Find where the given text appears and provide that cell's center as (x, y) coordinate. 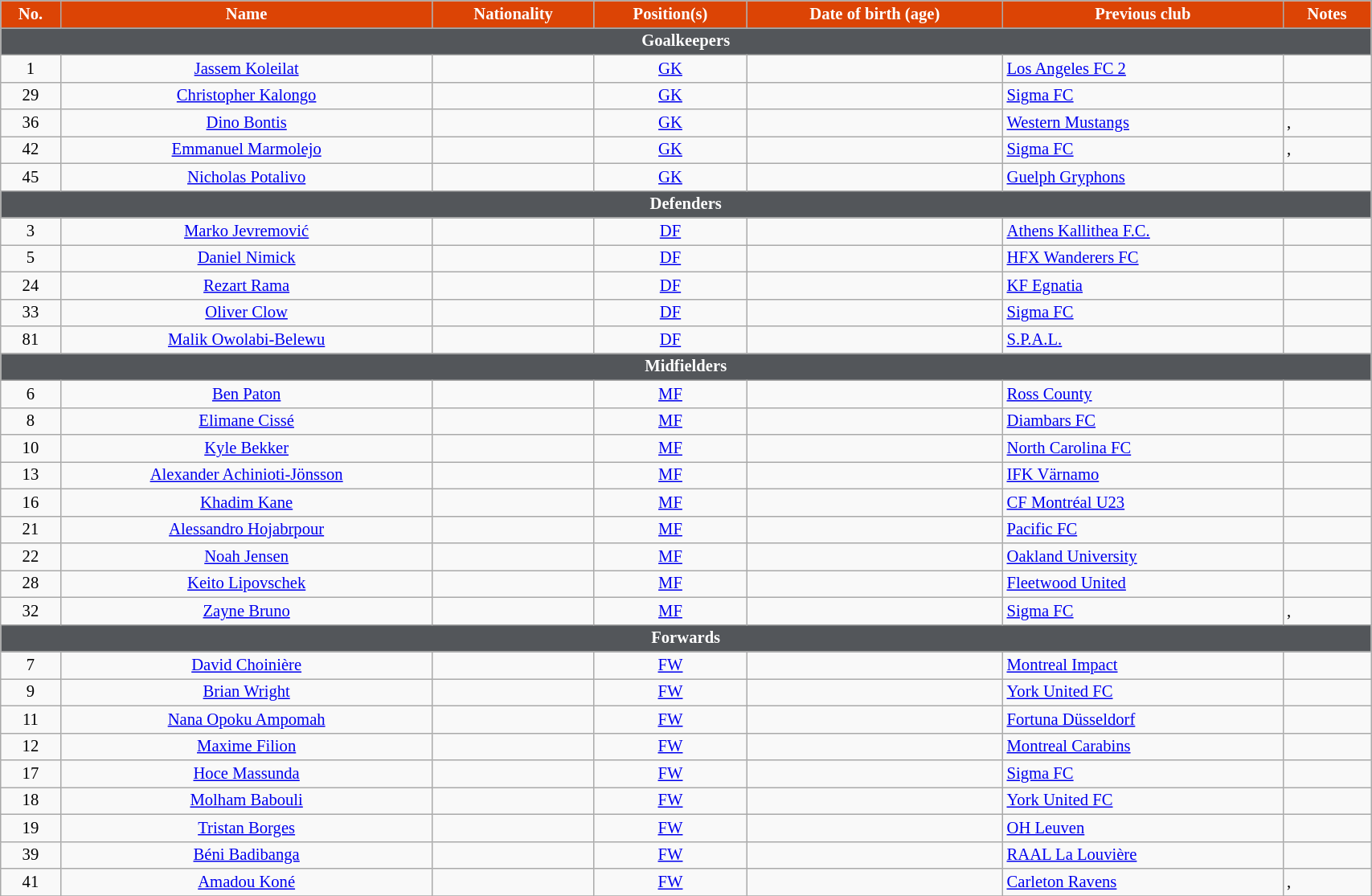
32 (31, 611)
Name (246, 14)
Position(s) (670, 14)
41 (31, 882)
North Carolina FC (1143, 448)
Goalkeepers (686, 41)
Athens Kallithea F.C. (1143, 231)
Defenders (686, 204)
Khadim Kane (246, 502)
9 (31, 692)
19 (31, 828)
Carleton Ravens (1143, 882)
CF Montréal U23 (1143, 502)
Fleetwood United (1143, 583)
21 (31, 530)
Elimane Cissé (246, 421)
Western Mustangs (1143, 123)
Brian Wright (246, 692)
Dino Bontis (246, 123)
16 (31, 502)
Alexander Achinioti-Jönsson (246, 475)
Notes (1327, 14)
36 (31, 123)
Midfielders (686, 366)
Nana Opoku Ampomah (246, 719)
Rezart Rama (246, 285)
Ross County (1143, 394)
Diambars FC (1143, 421)
Los Angeles FC 2 (1143, 68)
10 (31, 448)
29 (31, 96)
Béni Badibanga (246, 855)
Previous club (1143, 14)
42 (31, 149)
7 (31, 665)
Noah Jensen (246, 557)
5 (31, 258)
Christopher Kalongo (246, 96)
Kyle Bekker (246, 448)
IFK Värnamo (1143, 475)
Maxime Filion (246, 747)
Forwards (686, 638)
Nicholas Potalivo (246, 177)
Alessandro Hojabrpour (246, 530)
Ben Paton (246, 394)
18 (31, 800)
Oakland University (1143, 557)
6 (31, 394)
81 (31, 340)
No. (31, 14)
8 (31, 421)
Molham Babouli (246, 800)
Zayne Bruno (246, 611)
David Choinière (246, 665)
Keito Lipovschek (246, 583)
11 (31, 719)
OH Leuven (1143, 828)
Daniel Nimick (246, 258)
Date of birth (age) (874, 14)
Hoce Massunda (246, 774)
3 (31, 231)
13 (31, 475)
Malik Owolabi-Belewu (246, 340)
HFX Wanderers FC (1143, 258)
Montreal Impact (1143, 665)
22 (31, 557)
Pacific FC (1143, 530)
24 (31, 285)
Nationality (513, 14)
Jassem Koleilat (246, 68)
1 (31, 68)
Amadou Koné (246, 882)
KF Egnatia (1143, 285)
17 (31, 774)
Montreal Carabins (1143, 747)
Fortuna Düsseldorf (1143, 719)
RAAL La Louvière (1143, 855)
Guelph Gryphons (1143, 177)
Emmanuel Marmolejo (246, 149)
Marko Jevremović (246, 231)
S.P.A.L. (1143, 340)
Tristan Borges (246, 828)
Oliver Clow (246, 313)
33 (31, 313)
39 (31, 855)
45 (31, 177)
12 (31, 747)
28 (31, 583)
